Output the (X, Y) coordinate of the center of the cell containing the given text.  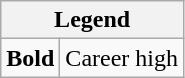
Legend (92, 20)
Bold (30, 58)
Career high (122, 58)
